Detect which cell encompasses the target text, then output its (x, y) center coordinate. 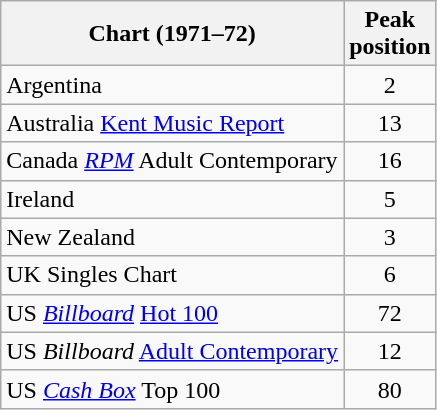
5 (390, 199)
Ireland (172, 199)
13 (390, 123)
3 (390, 237)
72 (390, 313)
New Zealand (172, 237)
UK Singles Chart (172, 275)
6 (390, 275)
Peakposition (390, 34)
16 (390, 161)
US Billboard Adult Contemporary (172, 351)
Chart (1971–72) (172, 34)
2 (390, 85)
12 (390, 351)
US Cash Box Top 100 (172, 389)
Australia Kent Music Report (172, 123)
80 (390, 389)
US Billboard Hot 100 (172, 313)
Argentina (172, 85)
Canada RPM Adult Contemporary (172, 161)
